Extract the [X, Y] coordinate from the center of the cell holding the provided text.  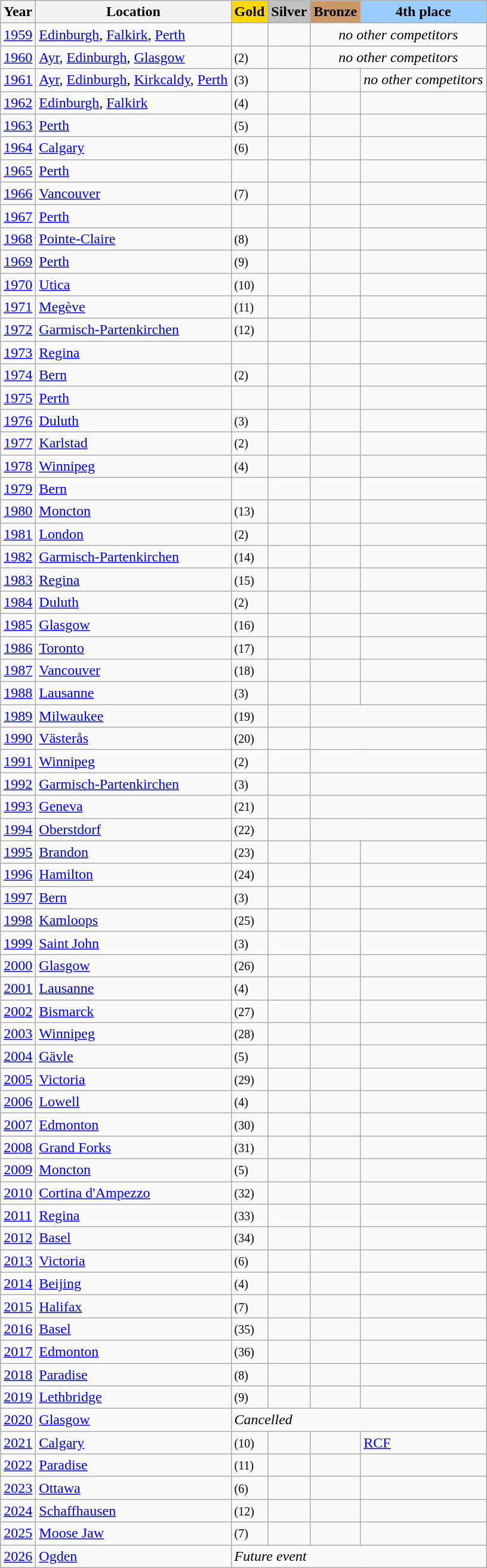
Ayr, Edinburgh, Glasgow [134, 57]
Halifax [134, 1306]
RCF [424, 1443]
Milwaukee [134, 716]
2008 [18, 1147]
(25) [249, 920]
1981 [18, 534]
(24) [249, 875]
2004 [18, 1057]
Bronze [335, 12]
2010 [18, 1193]
1984 [18, 602]
(18) [249, 671]
2001 [18, 988]
1977 [18, 443]
2022 [18, 1465]
1982 [18, 557]
(35) [249, 1329]
(21) [249, 807]
2003 [18, 1034]
2011 [18, 1215]
Brandon [134, 852]
1967 [18, 216]
1983 [18, 579]
2021 [18, 1443]
1993 [18, 807]
Kamloops [134, 920]
4th place [424, 12]
Hamilton [134, 875]
(20) [249, 739]
Gold [249, 12]
Västerås [134, 739]
1992 [18, 784]
Utica [134, 285]
(26) [249, 965]
1996 [18, 875]
(31) [249, 1147]
1976 [18, 421]
Bismarck [134, 1011]
1960 [18, 57]
2007 [18, 1125]
(16) [249, 625]
(15) [249, 579]
Gävle [134, 1057]
Edinburgh, Falkirk, Perth [134, 35]
1972 [18, 330]
2014 [18, 1283]
(32) [249, 1193]
Toronto [134, 647]
2018 [18, 1374]
2017 [18, 1351]
1964 [18, 148]
2002 [18, 1011]
2026 [18, 1556]
Lethbridge [134, 1397]
London [134, 534]
2005 [18, 1079]
1975 [18, 398]
1961 [18, 80]
1963 [18, 125]
(29) [249, 1079]
1994 [18, 829]
1965 [18, 171]
1969 [18, 261]
(17) [249, 647]
1997 [18, 897]
(13) [249, 511]
2016 [18, 1329]
(22) [249, 829]
Ayr, Edinburgh, Kirkcaldy, Perth [134, 80]
1979 [18, 489]
1986 [18, 647]
Grand Forks [134, 1147]
(28) [249, 1034]
1962 [18, 103]
Megève [134, 307]
Moose Jaw [134, 1533]
1971 [18, 307]
Future event [359, 1556]
2019 [18, 1397]
2024 [18, 1511]
Oberstdorf [134, 829]
Karlstad [134, 443]
1987 [18, 671]
(36) [249, 1351]
Beijing [134, 1283]
Cancelled [359, 1420]
1991 [18, 761]
1973 [18, 353]
(23) [249, 852]
2009 [18, 1170]
1985 [18, 625]
2023 [18, 1488]
(14) [249, 557]
1978 [18, 466]
1966 [18, 193]
Year [18, 12]
Location [134, 12]
1989 [18, 716]
2006 [18, 1102]
1974 [18, 375]
Ottawa [134, 1488]
2012 [18, 1238]
Edinburgh, Falkirk [134, 103]
(19) [249, 716]
1999 [18, 943]
(34) [249, 1238]
Lowell [134, 1102]
(33) [249, 1215]
1988 [18, 693]
Pointe-Claire [134, 239]
2015 [18, 1306]
1998 [18, 920]
Silver [289, 12]
1968 [18, 239]
1995 [18, 852]
2013 [18, 1261]
1990 [18, 739]
(27) [249, 1011]
2020 [18, 1420]
Ogden [134, 1556]
Geneva [134, 807]
2000 [18, 965]
(30) [249, 1125]
1970 [18, 285]
2025 [18, 1533]
1980 [18, 511]
Cortina d'Ampezzo [134, 1193]
Saint John [134, 943]
1959 [18, 35]
Schaffhausen [134, 1511]
